For the text-containing cell, return its midpoint in (X, Y) coordinate format. 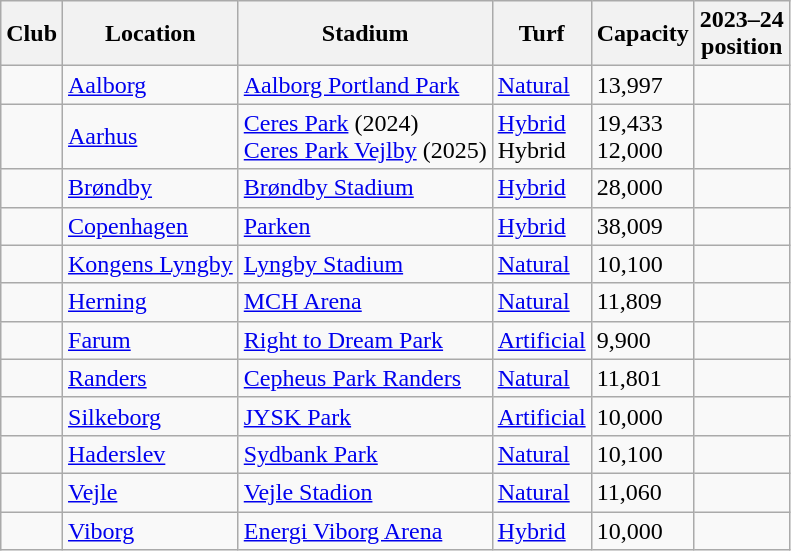
Viborg (151, 531)
Aarhus (151, 136)
HybridHybrid (542, 136)
Silkeborg (151, 416)
13,997 (642, 85)
28,000 (642, 188)
Copenhagen (151, 226)
Aalborg Portland Park (365, 85)
Aalborg (151, 85)
Right to Dream Park (365, 340)
38,009 (642, 226)
2023–24position (742, 34)
JYSK Park (365, 416)
Kongens Lyngby (151, 264)
Herning (151, 302)
MCH Arena (365, 302)
Vejle Stadion (365, 492)
Energi Viborg Arena (365, 531)
Ceres Park (2024)Ceres Park Vejlby (2025) (365, 136)
Brøndby Stadium (365, 188)
19,43312,000 (642, 136)
11,809 (642, 302)
Capacity (642, 34)
Club (32, 34)
9,900 (642, 340)
Vejle (151, 492)
11,801 (642, 378)
Lyngby Stadium (365, 264)
Brøndby (151, 188)
Haderslev (151, 454)
Farum (151, 340)
Stadium (365, 34)
11,060 (642, 492)
Location (151, 34)
Sydbank Park (365, 454)
Cepheus Park Randers (365, 378)
Randers (151, 378)
Turf (542, 34)
Parken (365, 226)
